Detect which cell encompasses the target text, then output its (X, Y) center coordinate. 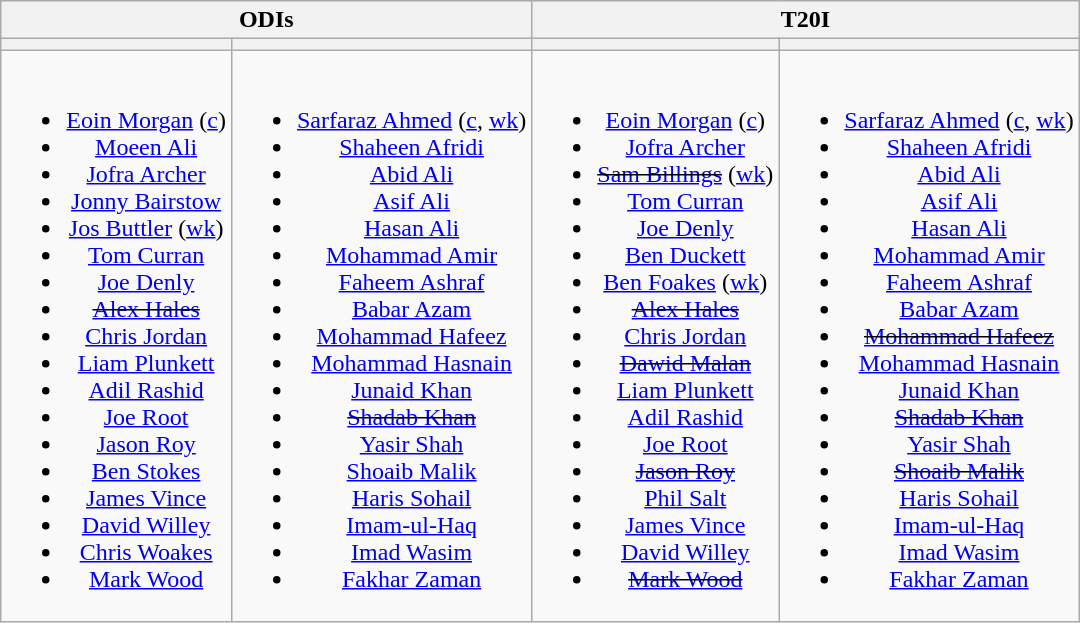
ODIs (266, 20)
T20I (806, 20)
